Find where the given text appears and provide that cell's center as [x, y] coordinate. 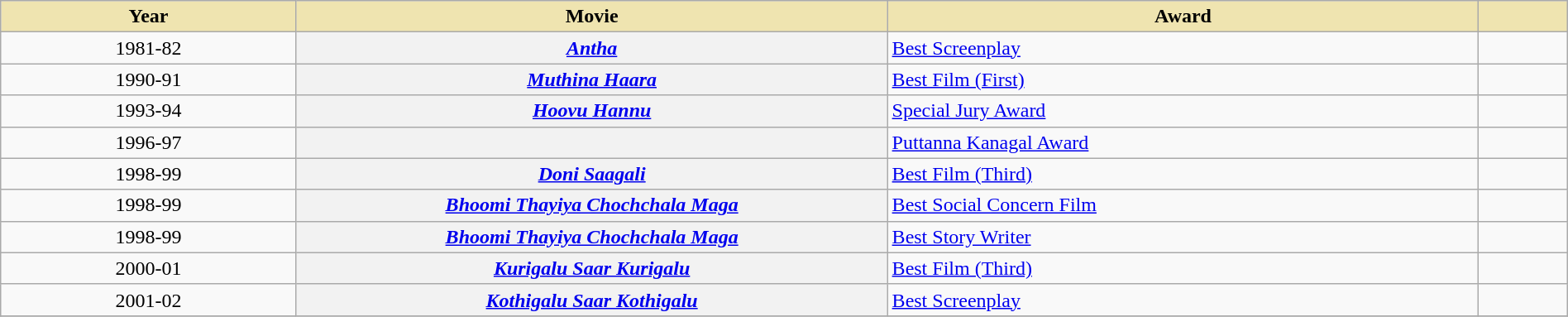
1981-82 [149, 48]
Antha [592, 48]
1993-94 [149, 111]
Kurigalu Saar Kurigalu [592, 268]
Special Jury Award [1183, 111]
Award [1183, 17]
1996-97 [149, 142]
Hoovu Hannu [592, 111]
2001-02 [149, 300]
Doni Saagali [592, 174]
Year [149, 17]
Kothigalu Saar Kothigalu [592, 300]
Muthina Haara [592, 79]
Best Film (First) [1183, 79]
Puttanna Kanagal Award [1183, 142]
2000-01 [149, 268]
Best Social Concern Film [1183, 205]
Best Story Writer [1183, 237]
1990-91 [149, 79]
Movie [592, 17]
